For the text-containing cell, return its midpoint in (X, Y) coordinate format. 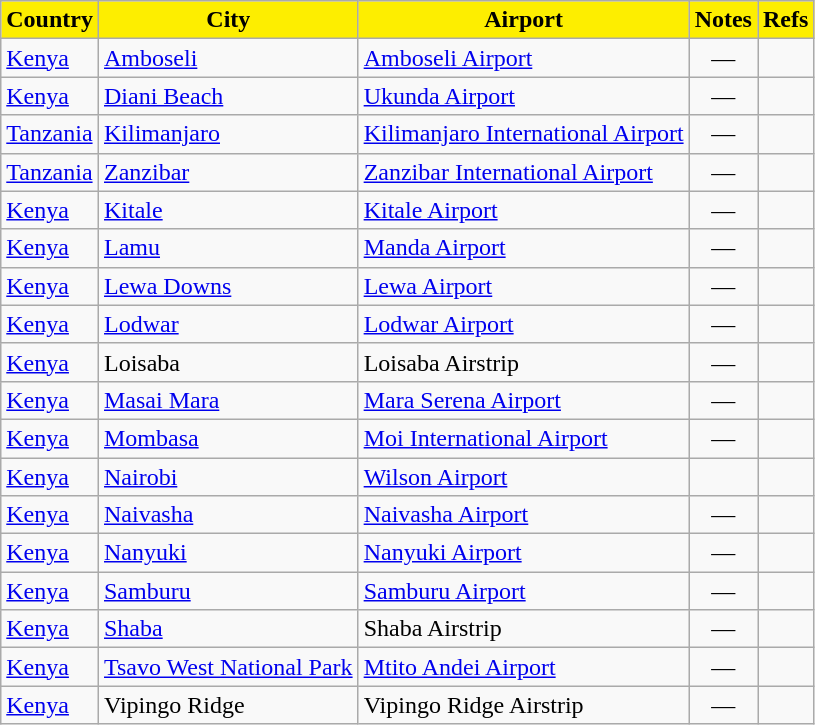
Loisaba (228, 362)
Mtito Andei Airport (524, 667)
Moi International Airport (524, 438)
Naivasha Airport (524, 515)
City (228, 20)
Kilimanjaro International Airport (524, 134)
Tsavo West National Park (228, 667)
Ukunda Airport (524, 96)
Lodwar Airport (524, 324)
Zanzibar International Airport (524, 172)
Zanzibar (228, 172)
Amboseli (228, 58)
Samburu (228, 591)
Airport (524, 20)
Refs (786, 20)
Samburu Airport (524, 591)
Lewa Airport (524, 286)
Vipingo Ridge Airstrip (524, 705)
Nanyuki (228, 553)
Vipingo Ridge (228, 705)
Lamu (228, 248)
Mara Serena Airport (524, 400)
Lewa Downs (228, 286)
Kitale Airport (524, 210)
Lodwar (228, 324)
Kitale (228, 210)
Shaba Airstrip (524, 629)
Masai Mara (228, 400)
Wilson Airport (524, 477)
Kilimanjaro (228, 134)
Diani Beach (228, 96)
Country (50, 20)
Shaba (228, 629)
Nanyuki Airport (524, 553)
Notes (723, 20)
Nairobi (228, 477)
Naivasha (228, 515)
Mombasa (228, 438)
Manda Airport (524, 248)
Loisaba Airstrip (524, 362)
Amboseli Airport (524, 58)
